For the text-containing cell, return its midpoint in (X, Y) coordinate format. 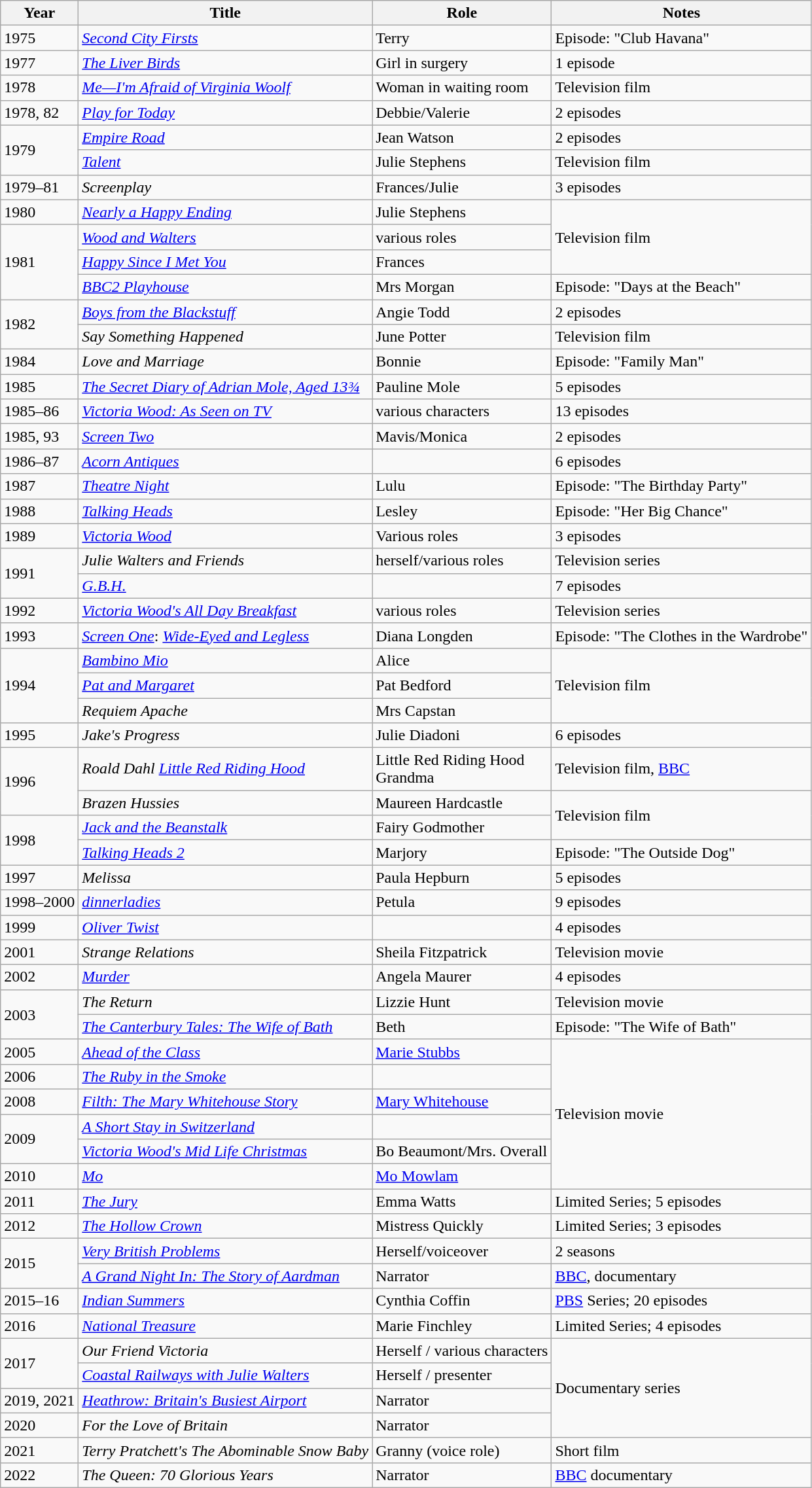
Mo (225, 1177)
Murder (225, 977)
Me—I'm Afraid of Virginia Woolf (225, 88)
For the Love of Britain (225, 1425)
Notes (682, 13)
Wood and Walters (225, 237)
Frances/Julie (462, 187)
1998 (39, 840)
Episode: "Club Havana" (682, 38)
Victoria Wood: As Seen on TV (225, 412)
Lizzie Hunt (462, 1002)
various characters (462, 412)
1978, 82 (39, 113)
1984 (39, 362)
7 episodes (682, 586)
Mo Mowlam (462, 1177)
Requiem Apache (225, 710)
Say Something Happened (225, 337)
2012 (39, 1226)
1978 (39, 88)
Marjory (462, 853)
1979–81 (39, 187)
Brazen Hussies (225, 803)
Paula Hepburn (462, 877)
2002 (39, 977)
2011 (39, 1201)
Victoria Wood's Mid Life Christmas (225, 1152)
Pat Bedford (462, 685)
13 episodes (682, 412)
2015 (39, 1264)
Bonnie (462, 362)
Jake's Progress (225, 735)
Julie Diadoni (462, 735)
Role (462, 13)
1975 (39, 38)
2006 (39, 1076)
The Canterbury Tales: The Wife of Bath (225, 1027)
2015–16 (39, 1301)
Episode: "The Wife of Bath" (682, 1027)
Mavis/Monica (462, 436)
The Hollow Crown (225, 1226)
Jean Watson (462, 137)
1997 (39, 877)
Herself/voiceover (462, 1251)
Indian Summers (225, 1301)
Diana Longden (462, 635)
1 episode (682, 63)
1993 (39, 635)
Roald Dahl Little Red Riding Hood (225, 770)
2001 (39, 952)
Melissa (225, 877)
Screen One: Wide-Eyed and Legless (225, 635)
herself/various roles (462, 561)
Victoria Wood (225, 536)
Debbie/Valerie (462, 113)
Talking Heads 2 (225, 853)
The Jury (225, 1201)
2005 (39, 1052)
1985–86 (39, 412)
Episode: "The Clothes in the Wardrobe" (682, 635)
Episode: "Her Big Chance" (682, 511)
A Short Stay in Switzerland (225, 1126)
Play for Today (225, 113)
Various roles (462, 536)
1980 (39, 212)
Our Friend Victoria (225, 1351)
1991 (39, 573)
Woman in waiting room (462, 88)
Alice (462, 660)
The Queen: 70 Glorious Years (225, 1475)
Mistress Quickly (462, 1226)
Sheila Fitzpatrick (462, 952)
2008 (39, 1101)
Cynthia Coffin (462, 1301)
Talking Heads (225, 511)
2019, 2021 (39, 1400)
Episode: "Family Man" (682, 362)
2020 (39, 1425)
1985 (39, 387)
Title (225, 13)
Heathrow: Britain's Busiest Airport (225, 1400)
June Potter (462, 337)
Mrs Morgan (462, 287)
Talent (225, 162)
1986–87 (39, 461)
The Liver Birds (225, 63)
1998–2000 (39, 902)
The Secret Diary of Adrian Mole, Aged 13¾ (225, 387)
Oliver Twist (225, 927)
Limited Series; 4 episodes (682, 1326)
Angela Maurer (462, 977)
Pat and Margaret (225, 685)
Filth: The Mary Whitehouse Story (225, 1101)
Ahead of the Class (225, 1052)
Television film, BBC (682, 770)
1994 (39, 685)
Boys from the Blackstuff (225, 312)
Acorn Antiques (225, 461)
2 seasons (682, 1251)
A Grand Night In: The Story of Aardman (225, 1276)
Episode: "Days at the Beach" (682, 287)
Empire Road (225, 137)
9 episodes (682, 902)
Frances (462, 262)
Second City Firsts (225, 38)
Documentary series (682, 1388)
Petula (462, 902)
1992 (39, 611)
Emma Watts (462, 1201)
Theatre Night (225, 486)
Limited Series; 5 episodes (682, 1201)
2016 (39, 1326)
1999 (39, 927)
1982 (39, 325)
Happy Since I Met You (225, 262)
Bo Beaumont/Mrs. Overall (462, 1152)
Granny (voice role) (462, 1450)
2021 (39, 1450)
Marie Finchley (462, 1326)
Mrs Capstan (462, 710)
Angie Todd (462, 312)
Lulu (462, 486)
Screen Two (225, 436)
Maureen Hardcastle (462, 803)
Screenplay (225, 187)
Short film (682, 1450)
Herself / presenter (462, 1375)
G.B.H. (225, 586)
dinnerladies (225, 902)
National Treasure (225, 1326)
Terry (462, 38)
The Ruby in the Smoke (225, 1076)
Little Red Riding Hood Grandma (462, 770)
1995 (39, 735)
Coastal Railways with Julie Walters (225, 1375)
Episode: "The Birthday Party" (682, 486)
BBC2 Playhouse (225, 287)
1977 (39, 63)
1979 (39, 150)
1985, 93 (39, 436)
Victoria Wood's All Day Breakfast (225, 611)
Pauline Mole (462, 387)
Julie Walters and Friends (225, 561)
2003 (39, 1014)
Bambino Mio (225, 660)
Year (39, 13)
Strange Relations (225, 952)
Episode: "The Outside Dog" (682, 853)
Lesley (462, 511)
Herself / various characters (462, 1351)
Marie Stubbs (462, 1052)
The Return (225, 1002)
BBC documentary (682, 1475)
Nearly a Happy Ending (225, 212)
1981 (39, 262)
2009 (39, 1139)
Terry Pratchett's The Abominable Snow Baby (225, 1450)
Fairy Godmother (462, 828)
BBC, documentary (682, 1276)
1987 (39, 486)
2010 (39, 1177)
Love and Marriage (225, 362)
Beth (462, 1027)
1988 (39, 511)
1989 (39, 536)
2022 (39, 1475)
PBS Series; 20 episodes (682, 1301)
2017 (39, 1363)
Very British Problems (225, 1251)
Limited Series; 3 episodes (682, 1226)
1996 (39, 781)
Jack and the Beanstalk (225, 828)
Girl in surgery (462, 63)
Mary Whitehouse (462, 1101)
